Capture the cell that displays the provided text and extract its (X, Y) central coordinate. 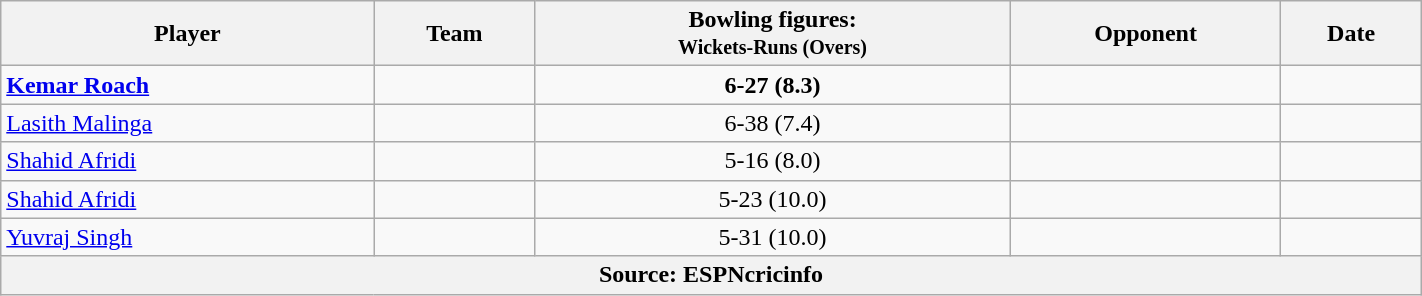
Lasith Malinga (188, 123)
6-38 (7.4) (773, 123)
Yuvraj Singh (188, 237)
5-16 (8.0) (773, 161)
Source: ESPNcricinfo (711, 275)
Player (188, 34)
5-23 (10.0) (773, 199)
5-31 (10.0) (773, 237)
Date (1351, 34)
Team (454, 34)
Opponent (1145, 34)
Kemar Roach (188, 85)
Bowling figures:Wickets-Runs (Overs) (773, 34)
6-27 (8.3) (773, 85)
